Capture the cell that displays the provided text and extract its (X, Y) central coordinate. 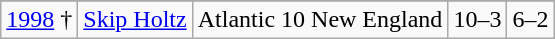
10–3 (478, 20)
Skip Holtz (135, 20)
6–2 (530, 20)
1998 † (40, 20)
Atlantic 10 New England (320, 20)
